Output the (x, y) coordinate of the center of the cell containing the given text.  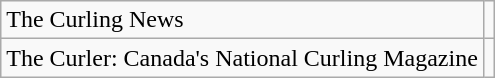
The Curling News (242, 20)
The Curler: Canada's National Curling Magazine (242, 58)
